Capture the cell that displays the provided text and extract its [x, y] central coordinate. 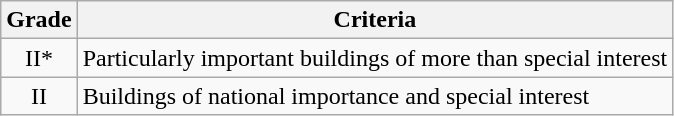
II* [39, 58]
Particularly important buildings of more than special interest [375, 58]
Buildings of national importance and special interest [375, 96]
Criteria [375, 20]
II [39, 96]
Grade [39, 20]
